Locate the cell with the specified text and output its (X, Y) center coordinate. 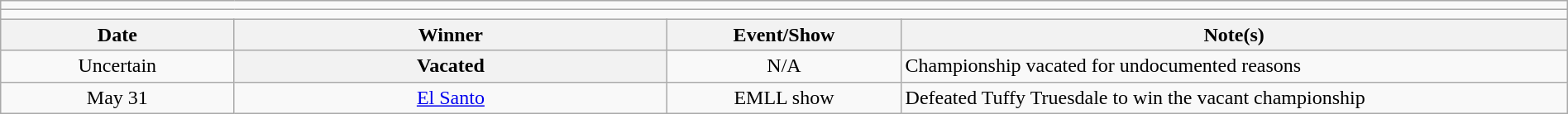
Date (117, 35)
El Santo (451, 97)
Winner (451, 35)
EMLL show (784, 97)
Note(s) (1234, 35)
Defeated Tuffy Truesdale to win the vacant championship (1234, 97)
May 31 (117, 97)
Event/Show (784, 35)
Championship vacated for undocumented reasons (1234, 66)
Vacated (451, 66)
Uncertain (117, 66)
N/A (784, 66)
